Extract the [X, Y] coordinate from the center of the cell holding the provided text.  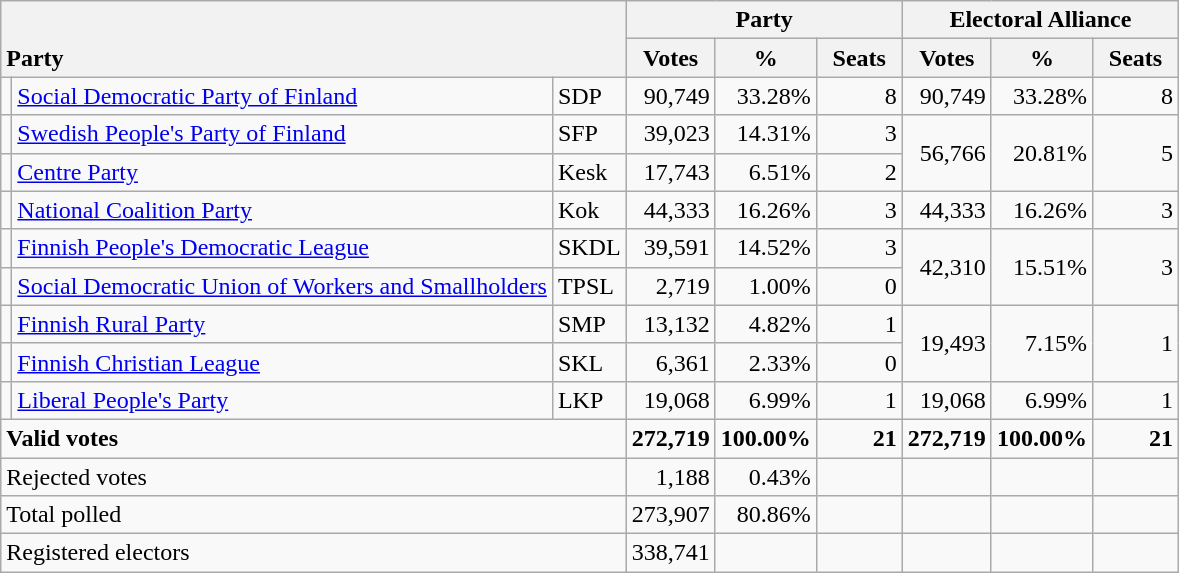
0.43% [766, 477]
Finnish People's Democratic League [282, 248]
Centre Party [282, 172]
Kok [589, 210]
SDP [589, 96]
1,188 [670, 477]
338,741 [670, 553]
Electoral Alliance [1040, 20]
National Coalition Party [282, 210]
Liberal People's Party [282, 400]
Total polled [314, 515]
20.81% [1042, 153]
56,766 [946, 153]
Swedish People's Party of Finland [282, 134]
SKL [589, 362]
5 [1135, 153]
SMP [589, 324]
39,591 [670, 248]
Finnish Christian League [282, 362]
2 [859, 172]
4.82% [766, 324]
80.86% [766, 515]
1.00% [766, 286]
Finnish Rural Party [282, 324]
TPSL [589, 286]
14.31% [766, 134]
SKDL [589, 248]
Registered electors [314, 553]
2,719 [670, 286]
39,023 [670, 134]
13,132 [670, 324]
17,743 [670, 172]
6,361 [670, 362]
15.51% [1042, 267]
Social Democratic Party of Finland [282, 96]
Rejected votes [314, 477]
14.52% [766, 248]
42,310 [946, 267]
Valid votes [314, 438]
SFP [589, 134]
2.33% [766, 362]
273,907 [670, 515]
Kesk [589, 172]
Social Democratic Union of Workers and Smallholders [282, 286]
7.15% [1042, 343]
19,493 [946, 343]
LKP [589, 400]
6.51% [766, 172]
